Find where the given text appears and provide that cell's center as [x, y] coordinate. 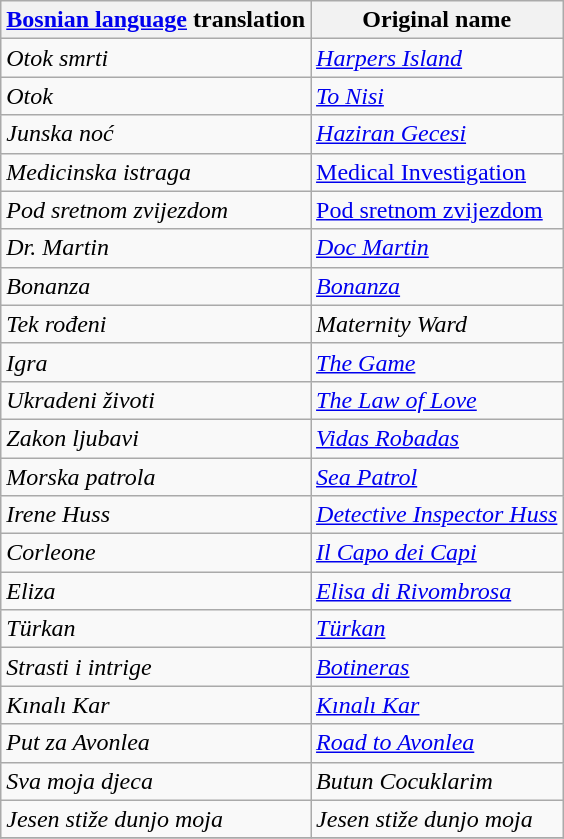
To Nisi [437, 96]
Junska noć [156, 134]
Sva moja djeca [156, 781]
Ukradeni životi [156, 400]
Medicinska istraga [156, 172]
Elisa di Rivombrosa [437, 591]
Zakon ljubavi [156, 438]
Vidas Robadas [437, 438]
Tek rođeni [156, 324]
The Game [437, 362]
Sea Patrol [437, 477]
Irene Huss [156, 515]
Original name [437, 20]
Otok smrti [156, 58]
Eliza [156, 591]
Harpers Island [437, 58]
Detective Inspector Huss [437, 515]
Dr. Martin [156, 248]
Corleone [156, 553]
Bosnian language translation [156, 20]
Strasti i intrige [156, 667]
Otok [156, 96]
Medical Investigation [437, 172]
The Law of Love [437, 400]
Igra [156, 362]
Put za Avonlea [156, 743]
Botineras [437, 667]
Haziran Gecesi [437, 134]
Il Capo dei Capi [437, 553]
Road to Avonlea [437, 743]
Morska patrola [156, 477]
Maternity Ward [437, 324]
Butun Cocuklarim [437, 781]
Doc Martin [437, 248]
